Return the [X, Y] coordinate for the center point of the cell that contains the specified text.  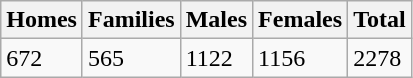
Homes [42, 20]
1156 [300, 58]
672 [42, 58]
Families [131, 20]
1122 [216, 58]
Total [380, 20]
2278 [380, 58]
565 [131, 58]
Females [300, 20]
Males [216, 20]
